Search for the cell housing the specified text and yield its [x, y] center coordinate. 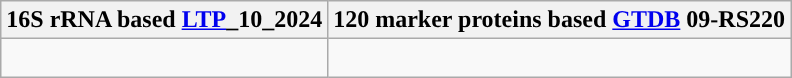
120 marker proteins based GTDB 09-RS220 [560, 20]
16S rRNA based LTP_10_2024 [164, 20]
